Scan for the cell matching the given text and deliver its (X, Y) coordinate at center. 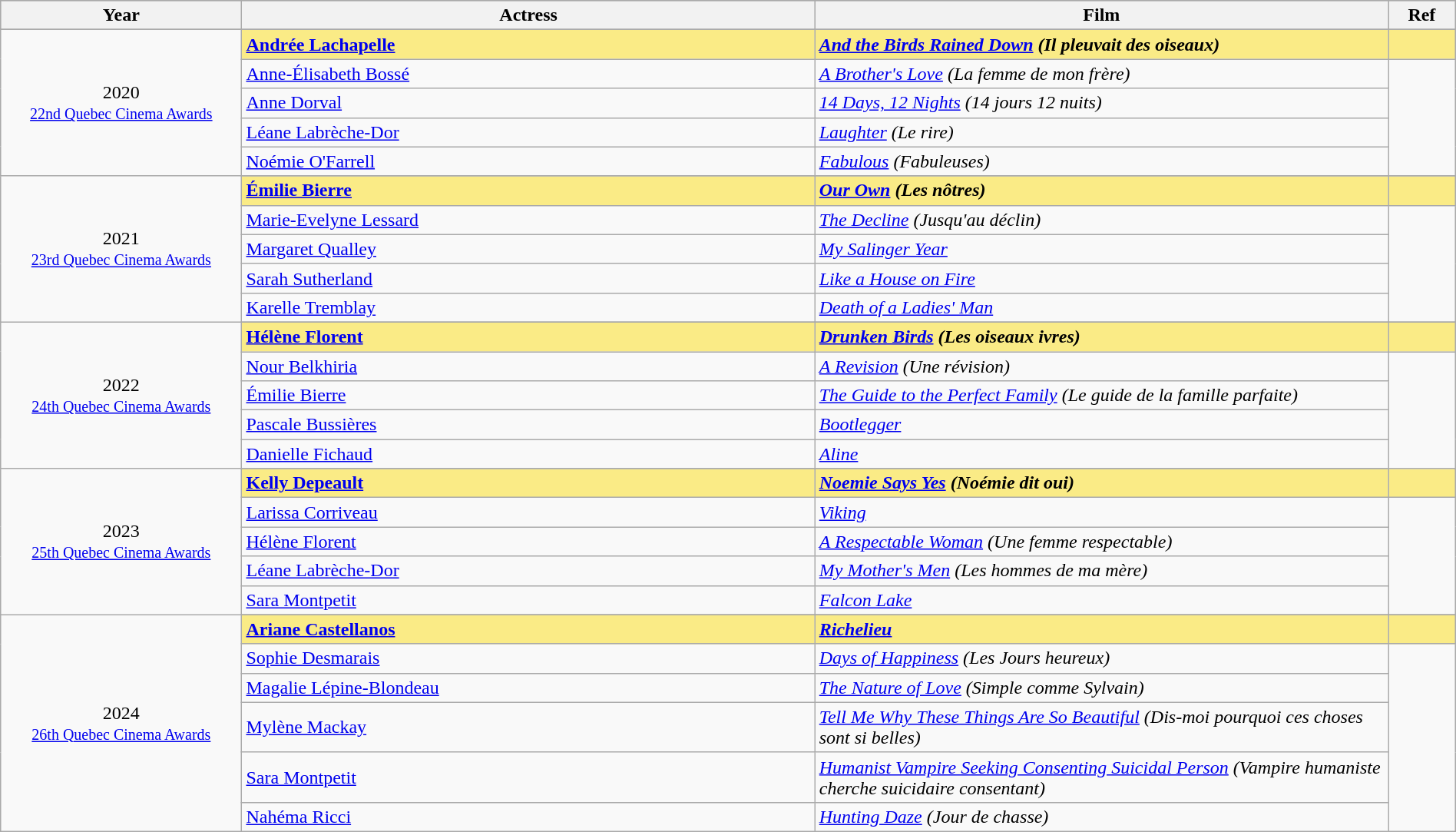
Larissa Corriveau (528, 512)
Margaret Qualley (528, 249)
Kelly Depeault (528, 483)
Sarah Sutherland (528, 278)
Noémie O'Farrell (528, 161)
Humanist Vampire Seeking Consenting Suicidal Person (Vampire humaniste cherche suicidaire consentant) (1101, 777)
Magalie Lépine-Blondeau (528, 688)
Ariane Castellanos (528, 629)
Mylène Mackay (528, 727)
Richelieu (1101, 629)
My Mother's Men (Les hommes de ma mère) (1101, 571)
Sophie Desmarais (528, 658)
The Nature of Love (Simple comme Sylvain) (1101, 688)
Like a House on Fire (1101, 278)
Fabulous (Fabuleuses) (1101, 161)
202224th Quebec Cinema Awards (121, 395)
Pascale Bussières (528, 425)
Bootlegger (1101, 425)
A Revision (Une révision) (1101, 366)
Actress (528, 15)
Danielle Fichaud (528, 454)
Nour Belkhiria (528, 366)
Karelle Tremblay (528, 307)
202123rd Quebec Cinema Awards (121, 249)
Drunken Birds (Les oiseaux ivres) (1101, 336)
Laughter (Le rire) (1101, 132)
My Salinger Year (1101, 249)
Noemie Says Yes (Noémie dit oui) (1101, 483)
202325th Quebec Cinema Awards (121, 542)
The Guide to the Perfect Family (Le guide de la famille parfaite) (1101, 396)
2020 22nd Quebec Cinema Awards (121, 103)
14 Days, 12 Nights (14 jours 12 nuits) (1101, 103)
202426th Quebec Cinema Awards (121, 723)
Aline (1101, 454)
A Respectable Woman (Une femme respectable) (1101, 542)
Nahéma Ricci (528, 817)
Ref (1422, 15)
Anne Dorval (528, 103)
Andrée Lachapelle (528, 45)
A Brother's Love (La femme de mon frère) (1101, 74)
The Decline (Jusqu'au déclin) (1101, 220)
Marie-Evelyne Lessard (528, 220)
And the Birds Rained Down (Il pleuvait des oiseaux) (1101, 45)
Tell Me Why These Things Are So Beautiful (Dis-moi pourquoi ces choses sont si belles) (1101, 727)
Film (1101, 15)
Death of a Ladies' Man (1101, 307)
Viking (1101, 512)
Falcon Lake (1101, 600)
Days of Happiness (Les Jours heureux) (1101, 658)
Our Own (Les nôtres) (1101, 191)
Year (121, 15)
Anne-Élisabeth Bossé (528, 74)
Hunting Daze (Jour de chasse) (1101, 817)
